Pinpoint the cell where the given text exists, returning its (x, y) midpoint coordinate. 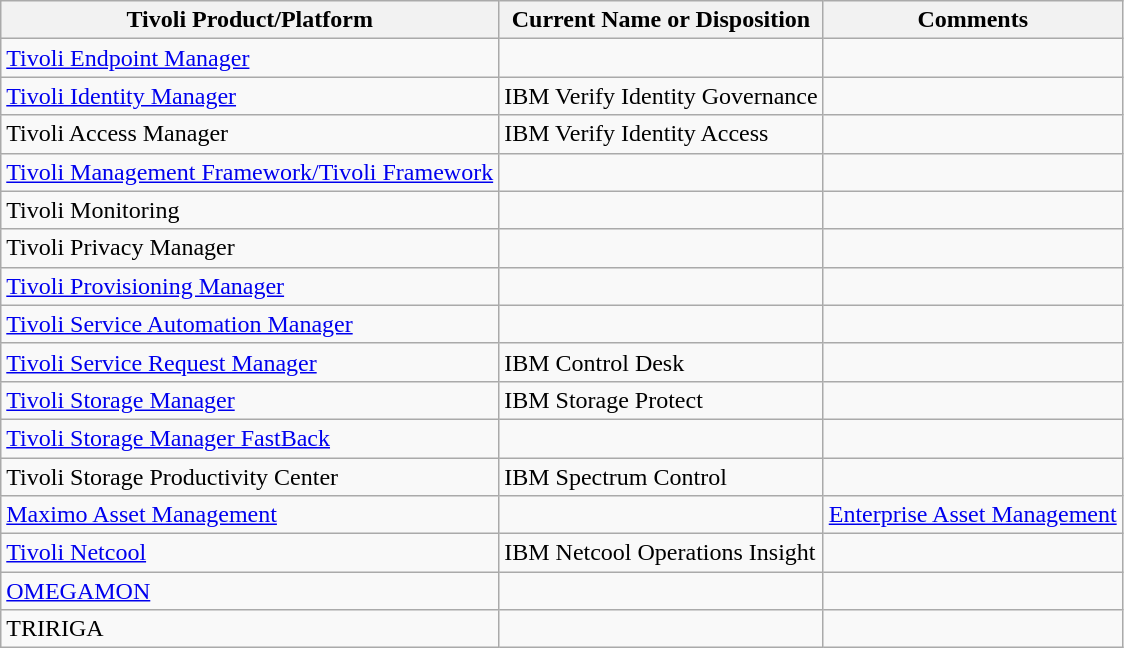
Tivoli Storage Manager FastBack (250, 438)
IBM Netcool Operations Insight (662, 553)
IBM Verify Identity Governance (662, 96)
Tivoli Endpoint Manager (250, 58)
Tivoli Netcool (250, 553)
Comments (972, 20)
IBM Control Desk (662, 362)
Tivoli Privacy Manager (250, 248)
Tivoli Service Automation Manager (250, 324)
Tivoli Product/Platform (250, 20)
IBM Verify Identity Access (662, 134)
Maximo Asset Management (250, 515)
TRIRIGA (250, 629)
Tivoli Identity Manager (250, 96)
Tivoli Service Request Manager (250, 362)
OMEGAMON (250, 591)
Enterprise Asset Management (972, 515)
Tivoli Storage Productivity Center (250, 477)
Current Name or Disposition (662, 20)
Tivoli Monitoring (250, 210)
Tivoli Access Manager (250, 134)
Tivoli Storage Manager (250, 400)
IBM Storage Protect (662, 400)
Tivoli Management Framework/Tivoli Framework (250, 172)
Tivoli Provisioning Manager (250, 286)
IBM Spectrum Control (662, 477)
